Output the [x, y] coordinate of the center of the cell containing the given text.  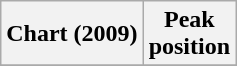
Peakposition [189, 34]
Chart (2009) [72, 34]
